Identify which cell holds the provided text, then report its (x, y) central coordinate. 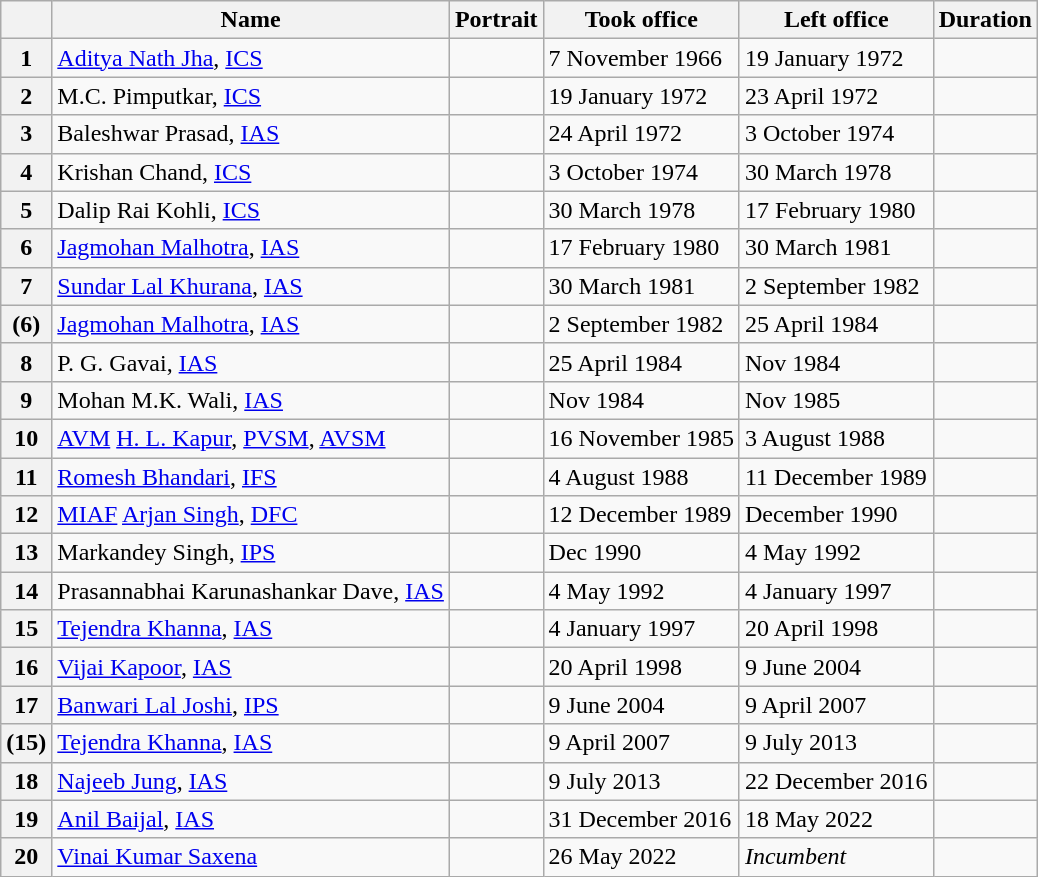
Took office (641, 20)
7 (26, 286)
16 November 1985 (641, 438)
Markandey Singh, IPS (251, 553)
18 (26, 781)
Aditya Nath Jha, ICS (251, 58)
Vinai Kumar Saxena (251, 857)
4 August 1988 (641, 477)
Krishan Chand, ICS (251, 172)
4 (26, 172)
6 (26, 248)
Baleshwar Prasad, IAS (251, 134)
Dalip Rai Kohli, ICS (251, 210)
19 (26, 819)
Left office (836, 20)
17 (26, 705)
12 (26, 515)
14 (26, 591)
(6) (26, 324)
(15) (26, 743)
Vijai Kapoor, IAS (251, 667)
Banwari Lal Joshi, IPS (251, 705)
MIAF Arjan Singh, DFC (251, 515)
P. G. Gavai, IAS (251, 362)
December 1990 (836, 515)
Mohan M.K. Wali, IAS (251, 400)
8 (26, 362)
31 December 2016 (641, 819)
15 (26, 629)
Sundar Lal Khurana, IAS (251, 286)
2 (26, 96)
Incumbent (836, 857)
24 April 1972 (641, 134)
12 December 1989 (641, 515)
10 (26, 438)
22 December 2016 (836, 781)
13 (26, 553)
Nov 1985 (836, 400)
M.C. Pimputkar, ICS (251, 96)
Anil Baijal, IAS (251, 819)
23 April 1972 (836, 96)
5 (26, 210)
9 (26, 400)
26 May 2022 (641, 857)
3 (26, 134)
16 (26, 667)
Prasannabhai Karunashankar Dave, IAS (251, 591)
11 (26, 477)
11 December 1989 (836, 477)
20 (26, 857)
1 (26, 58)
Romesh Bhandari, IFS (251, 477)
Najeeb Jung, IAS (251, 781)
18 May 2022 (836, 819)
Dec 1990 (641, 553)
7 November 1966 (641, 58)
AVM H. L. Kapur, PVSM, AVSM (251, 438)
3 August 1988 (836, 438)
Name (251, 20)
Duration (985, 20)
Portrait (496, 20)
